Capture the cell that displays the provided text and extract its [X, Y] central coordinate. 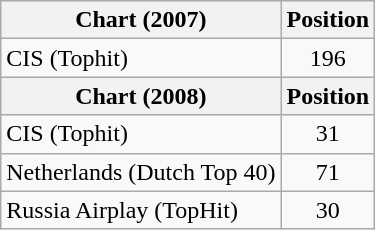
Netherlands (Dutch Top 40) [141, 172]
Chart (2008) [141, 96]
30 [328, 210]
Chart (2007) [141, 20]
71 [328, 172]
196 [328, 58]
31 [328, 134]
Russia Airplay (TopHit) [141, 210]
